Return (x, y) of the center of cell containing provided text 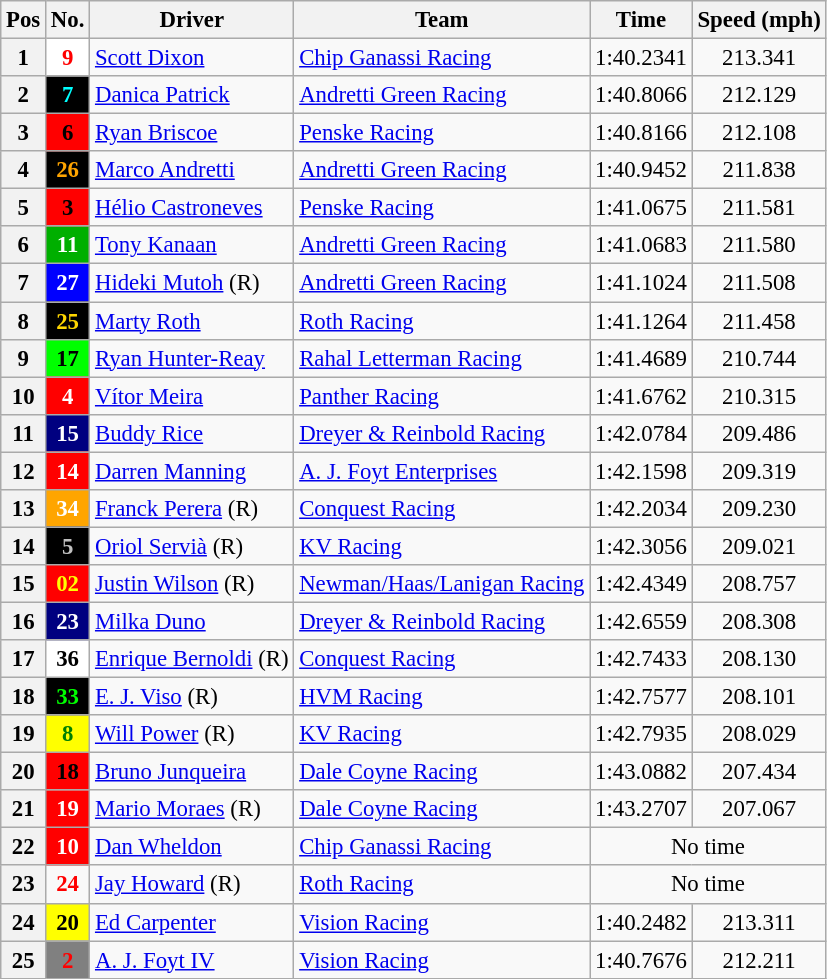
Scott Dixon (192, 58)
Tony Kanaan (192, 245)
1:41.0683 (641, 245)
Team (442, 20)
209.021 (759, 546)
1:41.0675 (641, 208)
1:42.0784 (641, 433)
Rahal Letterman Racing (442, 358)
211.458 (759, 321)
Vítor Meira (192, 396)
Enrique Bernoldi (R) (192, 659)
208.130 (759, 659)
Darren Manning (192, 471)
HVM Racing (442, 697)
Will Power (R) (192, 734)
208.308 (759, 621)
Hideki Mutoh (R) (192, 283)
210.744 (759, 358)
Danica Patrick (192, 95)
Jay Howard (R) (192, 885)
26 (68, 170)
Buddy Rice (192, 433)
Dan Wheldon (192, 847)
211.508 (759, 283)
213.311 (759, 922)
1:42.7577 (641, 697)
211.580 (759, 245)
1:42.7433 (641, 659)
1:43.2707 (641, 809)
211.838 (759, 170)
E. J. Viso (R) (192, 697)
209.319 (759, 471)
02 (68, 584)
27 (68, 283)
Speed (mph) (759, 20)
Pos (24, 20)
212.211 (759, 960)
1:42.7935 (641, 734)
211.581 (759, 208)
34 (68, 509)
1:40.2341 (641, 58)
1:41.4689 (641, 358)
13 (24, 509)
A. J. Foyt IV (192, 960)
1:42.2034 (641, 509)
Marty Roth (192, 321)
Franck Perera (R) (192, 509)
208.101 (759, 697)
21 (24, 809)
207.434 (759, 772)
Oriol Servià (R) (192, 546)
22 (24, 847)
212.108 (759, 133)
A. J. Foyt Enterprises (442, 471)
213.341 (759, 58)
1 (24, 58)
1:42.3056 (641, 546)
Mario Moraes (R) (192, 809)
Justin Wilson (R) (192, 584)
1:43.0882 (641, 772)
209.486 (759, 433)
Hélio Castroneves (192, 208)
1:41.6762 (641, 396)
Bruno Junqueira (192, 772)
No. (68, 20)
33 (68, 697)
1:40.2482 (641, 922)
207.067 (759, 809)
208.757 (759, 584)
Ryan Briscoe (192, 133)
1:40.8066 (641, 95)
1:42.1598 (641, 471)
212.129 (759, 95)
12 (24, 471)
1:40.9452 (641, 170)
16 (24, 621)
1:41.1264 (641, 321)
Milka Duno (192, 621)
Driver (192, 20)
209.230 (759, 509)
Panther Racing (442, 396)
Ed Carpenter (192, 922)
1:42.6559 (641, 621)
1:41.1024 (641, 283)
1:40.8166 (641, 133)
Newman/Haas/Lanigan Racing (442, 584)
1:42.4349 (641, 584)
208.029 (759, 734)
Marco Andretti (192, 170)
36 (68, 659)
1:40.7676 (641, 960)
Ryan Hunter-Reay (192, 358)
Time (641, 20)
210.315 (759, 396)
